Output the (x, y) coordinate of the center of the cell containing the given text.  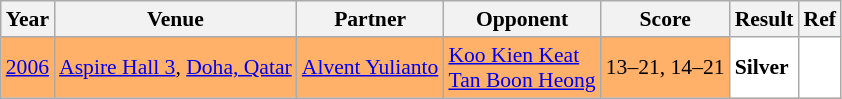
Silver (764, 68)
Venue (176, 19)
Partner (370, 19)
Result (764, 19)
2006 (28, 68)
Alvent Yulianto (370, 68)
Aspire Hall 3, Doha, Qatar (176, 68)
Opponent (522, 19)
Year (28, 19)
13–21, 14–21 (666, 68)
Koo Kien Keat Tan Boon Heong (522, 68)
Ref (819, 19)
Score (666, 19)
